Output the [x, y] coordinate of the center of the cell containing the given text.  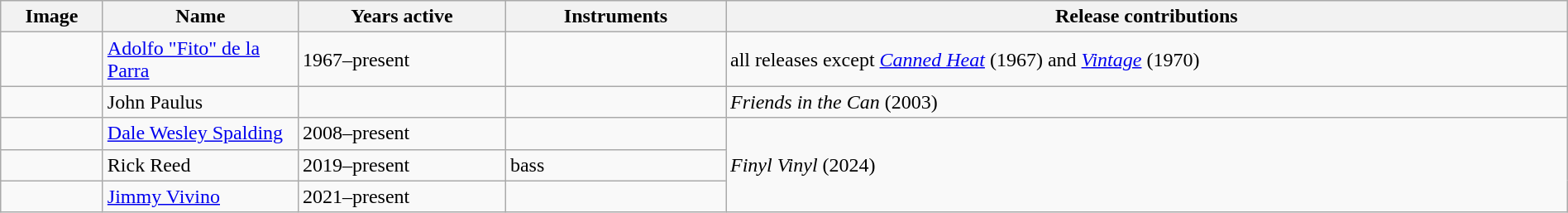
2008–present [402, 133]
Finyl Vinyl (2024) [1147, 165]
1967–present [402, 60]
Jimmy Vivino [200, 196]
Instruments [615, 17]
Years active [402, 17]
2019–present [402, 165]
all releases except Canned Heat (1967) and Vintage (1970) [1147, 60]
Dale Wesley Spalding [200, 133]
Friends in the Can (2003) [1147, 102]
Adolfo "Fito" de la Parra [200, 60]
Name [200, 17]
John Paulus [200, 102]
Release contributions [1147, 17]
2021–present [402, 196]
Rick Reed [200, 165]
bass [615, 165]
Image [52, 17]
